Provide the (X, Y) coordinate of the cell's center where the given text is located.  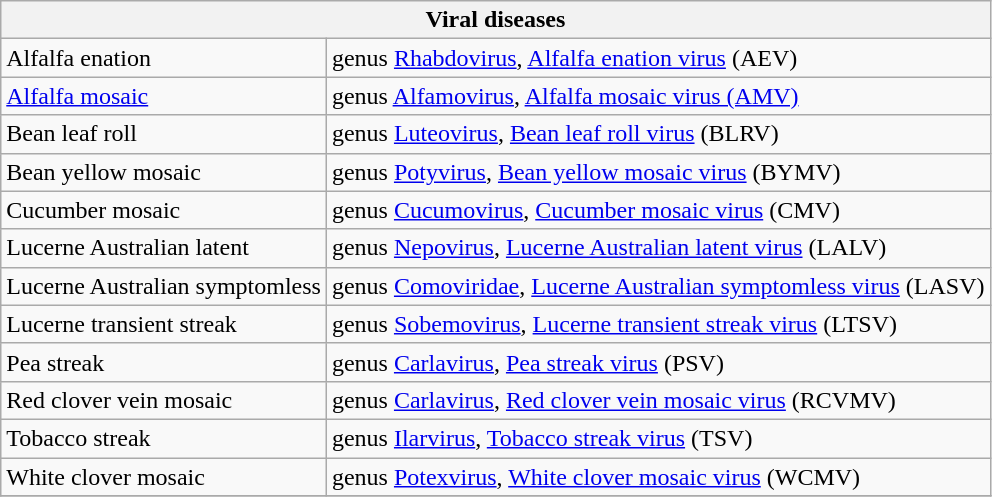
genus Alfamovirus, Alfalfa mosaic virus (AMV) (658, 96)
Alfalfa enation (164, 58)
genus Nepovirus, Lucerne Australian latent virus (LALV) (658, 248)
genus Rhabdovirus, Alfalfa enation virus (AEV) (658, 58)
Bean yellow mosaic (164, 172)
Alfalfa mosaic (164, 96)
Lucerne transient streak (164, 324)
genus Sobemovirus, Lucerne transient streak virus (LTSV) (658, 324)
Red clover vein mosaic (164, 400)
Lucerne Australian symptomless (164, 286)
genus Carlavirus, Pea streak virus (PSV) (658, 362)
Tobacco streak (164, 438)
genus Ilarvirus, Tobacco streak virus (TSV) (658, 438)
Bean leaf roll (164, 134)
genus Carlavirus, Red clover vein mosaic virus (RCVMV) (658, 400)
Pea streak (164, 362)
genus Potyvirus, Bean yellow mosaic virus (BYMV) (658, 172)
genus Potexvirus, White clover mosaic virus (WCMV) (658, 477)
White clover mosaic (164, 477)
Viral diseases (496, 20)
Cucumber mosaic (164, 210)
genus Cucumovirus, Cucumber mosaic virus (CMV) (658, 210)
genus Comoviridae, Lucerne Australian symptomless virus (LASV) (658, 286)
genus Luteovirus, Bean leaf roll virus (BLRV) (658, 134)
Lucerne Australian latent (164, 248)
